Scan for the cell matching the given text and deliver its (x, y) coordinate at center. 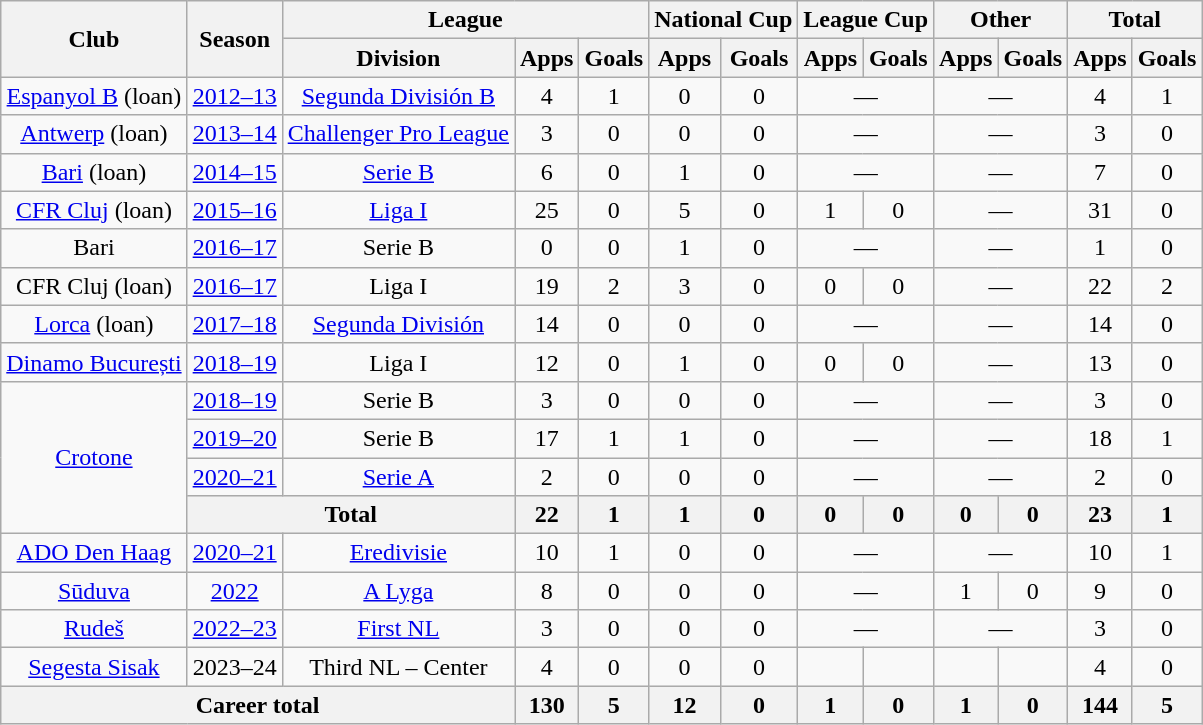
ADO Den Haag (94, 553)
Division (398, 58)
23 (1100, 515)
Antwerp (loan) (94, 134)
Segunda División B (398, 96)
Espanyol B (loan) (94, 96)
Dinamo București (94, 362)
18 (1100, 438)
17 (546, 438)
2017–18 (234, 324)
Career total (258, 705)
Challenger Pro League (398, 134)
Bari (94, 248)
A Lyga (398, 591)
2013–14 (234, 134)
League (465, 20)
Eredivisie (398, 553)
2022 (234, 591)
25 (546, 210)
13 (1100, 362)
Crotone (94, 457)
Sūduva (94, 591)
First NL (398, 629)
7 (1100, 172)
Club (94, 39)
Segesta Sisak (94, 667)
National Cup (724, 20)
Third NL – Center (398, 667)
Segunda División (398, 324)
9 (1100, 591)
Serie A (398, 477)
2015–16 (234, 210)
2023–24 (234, 667)
Lorca (loan) (94, 324)
2014–15 (234, 172)
8 (546, 591)
2012–13 (234, 96)
6 (546, 172)
144 (1100, 705)
2019–20 (234, 438)
Rudeš (94, 629)
2022–23 (234, 629)
Other (1001, 20)
130 (546, 705)
Bari (loan) (94, 172)
Season (234, 39)
31 (1100, 210)
19 (546, 286)
League Cup (866, 20)
